Locate the cell with the specified text and output its [x, y] center coordinate. 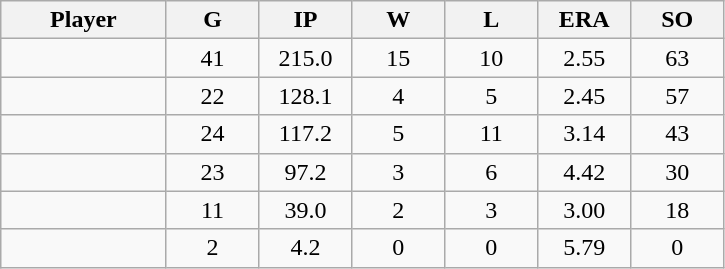
97.2 [306, 172]
18 [678, 210]
15 [398, 58]
128.1 [306, 96]
10 [492, 58]
24 [212, 134]
63 [678, 58]
22 [212, 96]
117.2 [306, 134]
43 [678, 134]
SO [678, 20]
L [492, 20]
ERA [584, 20]
215.0 [306, 58]
57 [678, 96]
30 [678, 172]
39.0 [306, 210]
G [212, 20]
3.14 [584, 134]
Player [84, 20]
6 [492, 172]
41 [212, 58]
4 [398, 96]
23 [212, 172]
2.55 [584, 58]
3.00 [584, 210]
W [398, 20]
4.42 [584, 172]
5.79 [584, 248]
2.45 [584, 96]
4.2 [306, 248]
IP [306, 20]
